From the cell containing the given text, extract its center point as (x, y) coordinate. 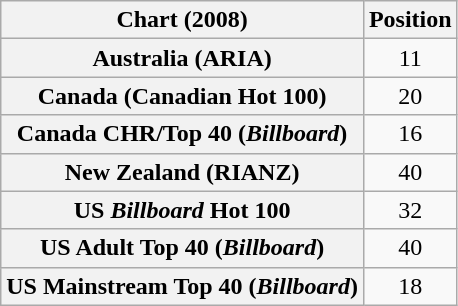
20 (410, 96)
Position (410, 20)
New Zealand (RIANZ) (182, 172)
Canada (Canadian Hot 100) (182, 96)
Canada CHR/Top 40 (Billboard) (182, 134)
16 (410, 134)
Australia (ARIA) (182, 58)
Chart (2008) (182, 20)
US Adult Top 40 (Billboard) (182, 248)
11 (410, 58)
US Billboard Hot 100 (182, 210)
US Mainstream Top 40 (Billboard) (182, 286)
32 (410, 210)
18 (410, 286)
